For the text-containing cell, return its midpoint in [X, Y] coordinate format. 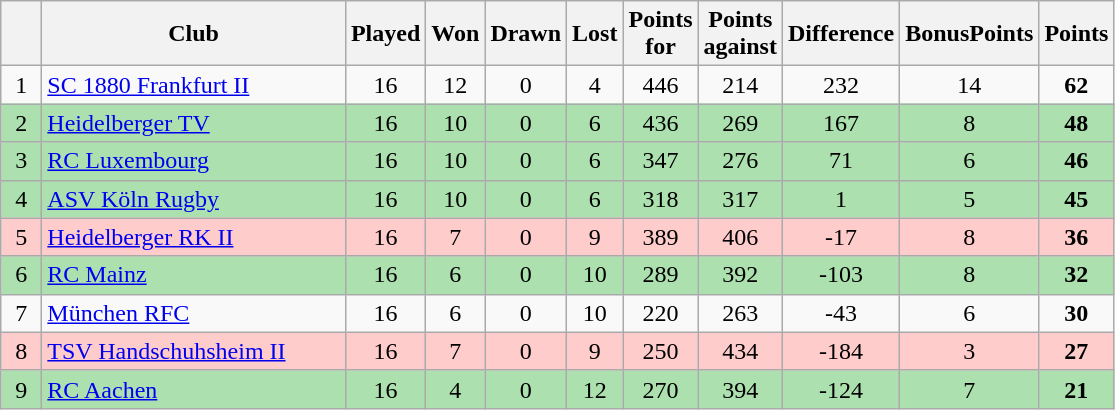
32 [1076, 275]
394 [740, 389]
276 [740, 161]
Heidelberger TV [194, 123]
-103 [840, 275]
45 [1076, 199]
Heidelberger RK II [194, 237]
317 [740, 199]
347 [660, 161]
Points [1076, 34]
Lost [595, 34]
21 [1076, 389]
289 [660, 275]
Difference [840, 34]
446 [660, 85]
-124 [840, 389]
48 [1076, 123]
ASV Köln Rugby [194, 199]
-43 [840, 313]
-17 [840, 237]
220 [660, 313]
-184 [840, 351]
269 [740, 123]
2 [22, 123]
46 [1076, 161]
Played [385, 34]
14 [970, 85]
Won [456, 34]
SC 1880 Frankfurt II [194, 85]
232 [840, 85]
406 [740, 237]
263 [740, 313]
318 [660, 199]
Points against [740, 34]
214 [740, 85]
167 [840, 123]
392 [740, 275]
München RFC [194, 313]
389 [660, 237]
270 [660, 389]
36 [1076, 237]
RC Mainz [194, 275]
RC Aachen [194, 389]
250 [660, 351]
436 [660, 123]
Drawn [526, 34]
Club [194, 34]
434 [740, 351]
RC Luxembourg [194, 161]
30 [1076, 313]
TSV Handschuhsheim II [194, 351]
Points for [660, 34]
BonusPoints [970, 34]
27 [1076, 351]
62 [1076, 85]
71 [840, 161]
